Return (x, y) of the center of cell containing provided text 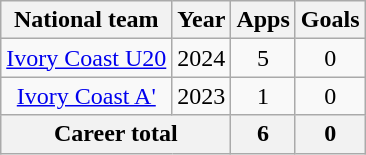
2023 (202, 96)
Apps (263, 20)
Ivory Coast U20 (86, 58)
5 (263, 58)
Year (202, 20)
Goals (330, 20)
Ivory Coast A' (86, 96)
1 (263, 96)
6 (263, 134)
Career total (116, 134)
2024 (202, 58)
National team (86, 20)
